From the cell containing the given text, extract its center point as [X, Y] coordinate. 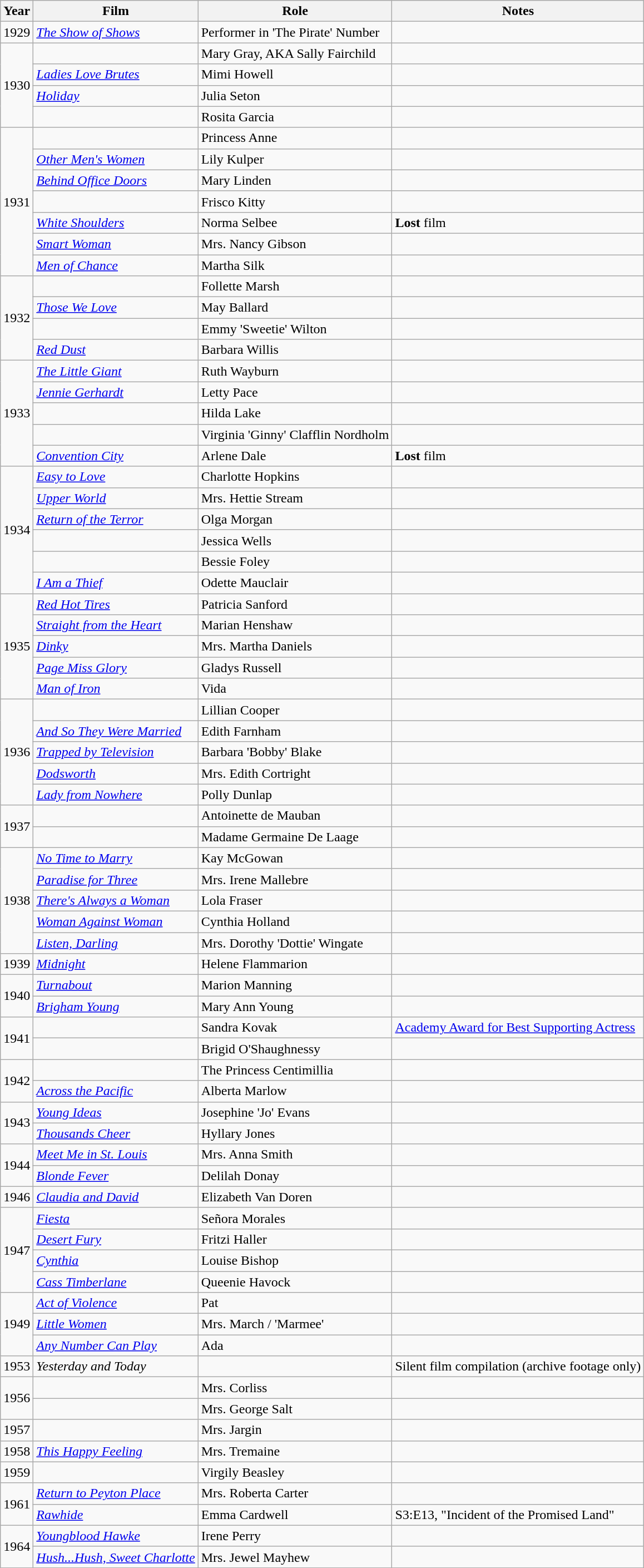
Claudia and David [116, 1197]
Film [116, 11]
Lady from Nowhere [116, 795]
Marion Manning [295, 985]
Rawhide [116, 1515]
Gladys Russell [295, 668]
Mrs. Roberta Carter [295, 1493]
Vida [295, 689]
1936 [17, 752]
Jennie Gerhardt [116, 392]
Ada [295, 1345]
1947 [17, 1250]
Holiday [116, 96]
Performer in 'The Pirate' Number [295, 32]
Brigid O'Shaughnessy [295, 1049]
Academy Award for Best Supporting Actress [518, 1028]
Odette Mauclair [295, 583]
Sandra Kovak [295, 1028]
Alberta Marlow [295, 1091]
Youngblood Hawke [116, 1536]
Norma Selbee [295, 223]
No Time to Marry [116, 858]
Hyllary Jones [295, 1133]
May Ballard [295, 308]
Fiesta [116, 1218]
1943 [17, 1123]
1956 [17, 1398]
Mary Gray, AKA Sally Fairchild [295, 53]
1933 [17, 413]
Behind Office Doors [116, 180]
Notes [518, 11]
Midnight [116, 964]
Silent film compilation (archive footage only) [518, 1367]
1941 [17, 1038]
White Shoulders [116, 223]
Elizabeth Van Doren [295, 1197]
Young Ideas [116, 1112]
1938 [17, 900]
1934 [17, 530]
Madame Germaine De Laage [295, 837]
Mrs. Anna Smith [295, 1155]
Charlotte Hopkins [295, 477]
Lily Kulper [295, 159]
Hush...Hush, Sweet Charlotte [116, 1557]
Paradise for Three [116, 879]
Antoinette de Mauban [295, 816]
The Show of Shows [116, 32]
Red Dust [116, 350]
Across the Pacific [116, 1091]
Thousands Cheer [116, 1133]
Barbara 'Bobby' Blake [295, 752]
Ladies Love Brutes [116, 75]
Emma Cardwell [295, 1515]
The Princess Centimillia [295, 1070]
Yesterday and Today [116, 1367]
Other Men's Women [116, 159]
Kay McGowan [295, 858]
Mrs. Tremaine [295, 1451]
Rosita Garcia [295, 117]
Lillian Cooper [295, 710]
Meet Me in St. Louis [116, 1155]
Mrs. Irene Mallebre [295, 879]
Mary Linden [295, 180]
Upper World [116, 498]
Princess Anne [295, 138]
S3:E13, "Incident of the Promised Land" [518, 1515]
Mrs. March / 'Marmee' [295, 1324]
Mrs. Corliss [295, 1388]
Mrs. Nancy Gibson [295, 244]
I Am a Thief [116, 583]
Hilda Lake [295, 413]
Virginia 'Ginny' Clafflin Nordholm [295, 435]
Turnabout [116, 985]
Helene Flammarion [295, 964]
There's Always a Woman [116, 900]
Woman Against Woman [116, 921]
Arlene Dale [295, 456]
1930 [17, 85]
Lola Fraser [295, 900]
1929 [17, 32]
Ruth Wayburn [295, 371]
Easy to Love [116, 477]
Mary Ann Young [295, 1007]
Brigham Young [116, 1007]
Pat [295, 1303]
Dodsworth [116, 773]
Fritzi Haller [295, 1239]
Role [295, 11]
Irene Perry [295, 1536]
Jessica Wells [295, 540]
Edith Farnham [295, 731]
1946 [17, 1197]
Trapped by Television [116, 752]
Mrs. Jewel Mayhew [295, 1557]
Mrs. Edith Cortright [295, 773]
Emmy 'Sweetie' Wilton [295, 329]
Señora Morales [295, 1218]
Any Number Can Play [116, 1345]
Smart Woman [116, 244]
Barbara Willis [295, 350]
1961 [17, 1504]
Mrs. Jargin [295, 1430]
Listen, Darling [116, 943]
Mrs. Dorothy 'Dottie' Wingate [295, 943]
1932 [17, 318]
Return of the Terror [116, 519]
1940 [17, 996]
Cynthia [116, 1260]
Mrs. Martha Daniels [295, 647]
1931 [17, 201]
Martha Silk [295, 265]
And So They Were Married [116, 731]
1959 [17, 1472]
Olga Morgan [295, 519]
Page Miss Glory [116, 668]
Red Hot Tires [116, 604]
Letty Pace [295, 392]
Patricia Sanford [295, 604]
Delilah Donay [295, 1176]
Mrs. George Salt [295, 1409]
1944 [17, 1165]
1935 [17, 646]
Polly Dunlap [295, 795]
Queenie Havock [295, 1281]
Dinky [116, 647]
1964 [17, 1546]
Mimi Howell [295, 75]
Julia Seton [295, 96]
Little Women [116, 1324]
Follette Marsh [295, 287]
Josephine 'Jo' Evans [295, 1112]
Act of Violence [116, 1303]
Men of Chance [116, 265]
1958 [17, 1451]
The Little Giant [116, 371]
Mrs. Hettie Stream [295, 498]
Desert Fury [116, 1239]
Straight from the Heart [116, 625]
1949 [17, 1324]
Frisco Kitty [295, 201]
This Happy Feeling [116, 1451]
1939 [17, 964]
1957 [17, 1430]
Return to Peyton Place [116, 1493]
Cynthia Holland [295, 921]
1953 [17, 1367]
Those We Love [116, 308]
1942 [17, 1081]
Louise Bishop [295, 1260]
Virgily Beasley [295, 1472]
Cass Timberlane [116, 1281]
1937 [17, 826]
Bessie Foley [295, 561]
Blonde Fever [116, 1176]
Year [17, 11]
Man of Iron [116, 689]
Marian Henshaw [295, 625]
Convention City [116, 456]
